Detect which cell encompasses the target text, then output its (X, Y) center coordinate. 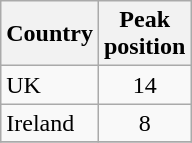
8 (144, 123)
Peakposition (144, 34)
Ireland (50, 123)
UK (50, 85)
14 (144, 85)
Country (50, 34)
